Identify which cell holds the provided text, then report its [x, y] central coordinate. 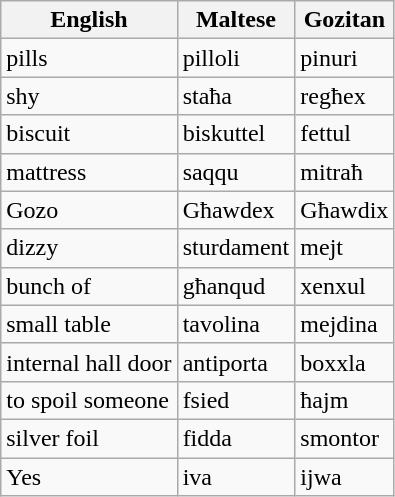
tavolina [236, 324]
silver foil [89, 438]
boxxla [344, 362]
small table [89, 324]
biscuit [89, 134]
fsied [236, 400]
staħa [236, 96]
Gozo [89, 210]
ħajm [344, 400]
smontor [344, 438]
saqqu [236, 172]
Għawdex [236, 210]
pills [89, 58]
internal hall door [89, 362]
biskuttel [236, 134]
to spoil someone [89, 400]
xenxul [344, 286]
iva [236, 477]
għanqud [236, 286]
Għawdix [344, 210]
fettul [344, 134]
Maltese [236, 20]
Yes [89, 477]
bunch of [89, 286]
pilloli [236, 58]
mejt [344, 248]
pinuri [344, 58]
fidda [236, 438]
mejdina [344, 324]
mattress [89, 172]
ijwa [344, 477]
dizzy [89, 248]
Gozitan [344, 20]
English [89, 20]
mitraħ [344, 172]
sturdament [236, 248]
regħex [344, 96]
shy [89, 96]
antiporta [236, 362]
